Scan for the cell matching the given text and deliver its (X, Y) coordinate at center. 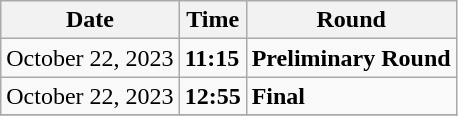
Preliminary Round (351, 58)
Final (351, 96)
Round (351, 20)
Time (212, 20)
11:15 (212, 58)
Date (90, 20)
12:55 (212, 96)
